Capture the cell that displays the provided text and extract its (X, Y) central coordinate. 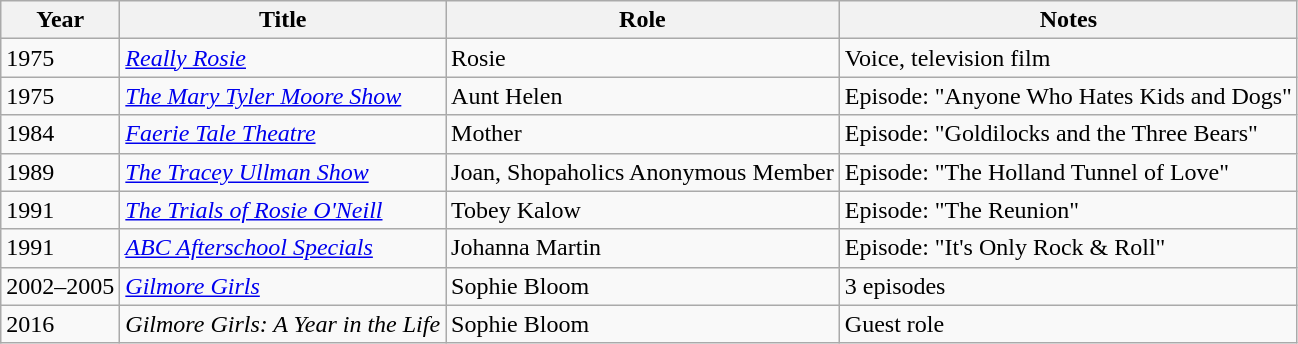
Gilmore Girls: A Year in the Life (283, 324)
Guest role (1068, 324)
Year (60, 20)
Episode: "Goldilocks and the Three Bears" (1068, 134)
2002–2005 (60, 286)
Title (283, 20)
Episode: "The Reunion" (1068, 210)
Aunt Helen (643, 96)
Notes (1068, 20)
Voice, television film (1068, 58)
Joan, Shopaholics Anonymous Member (643, 172)
Episode: "It's Only Rock & Roll" (1068, 248)
Episode: "The Holland Tunnel of Love" (1068, 172)
The Trials of Rosie O'Neill (283, 210)
Episode: "Anyone Who Hates Kids and Dogs" (1068, 96)
The Mary Tyler Moore Show (283, 96)
Gilmore Girls (283, 286)
Rosie (643, 58)
Really Rosie (283, 58)
3 episodes (1068, 286)
1984 (60, 134)
Role (643, 20)
1989 (60, 172)
Mother (643, 134)
Faerie Tale Theatre (283, 134)
Tobey Kalow (643, 210)
2016 (60, 324)
Johanna Martin (643, 248)
ABC Afterschool Specials (283, 248)
The Tracey Ullman Show (283, 172)
